Output the [x, y] coordinate of the center of the cell containing the given text.  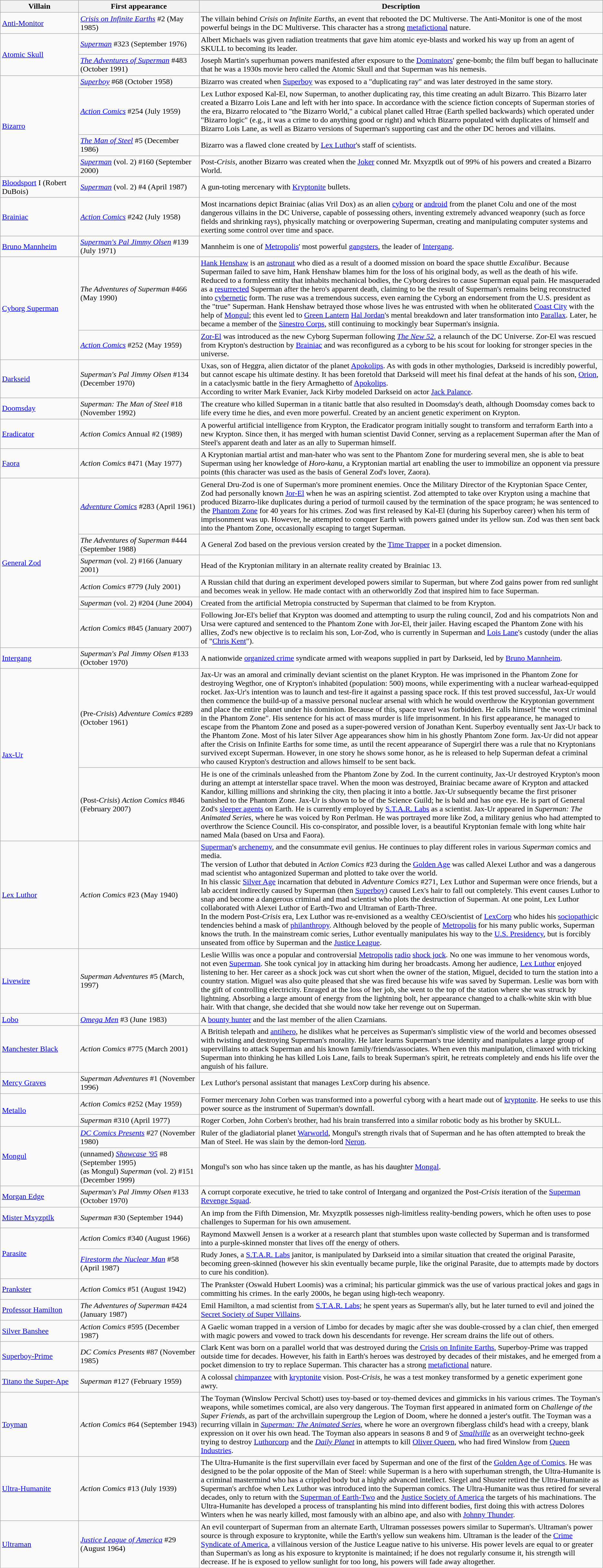
Post-Crisis, another Bizarro was created when the Joker conned Mr. Mxyzptlk out of 99% of his powers and created a Bizarro World. [401, 166]
Anti-Monitor [39, 23]
Action Comics #845 (January 2007) [139, 628]
Toyman [39, 1424]
Action Comics Annual #2 (1989) [139, 434]
Description [401, 6]
Darkseid [39, 379]
Omega Men #3 (June 1983) [139, 1019]
Action Comics #779 (July 2001) [139, 586]
The Adventures of Superman #444 (September 1988) [139, 544]
Superman's Pal Jimmy Olsen #139 (July 1971) [139, 246]
Lex Luthor [39, 895]
Professor Hamilton [39, 1310]
A bounty hunter and the last member of the alien Czarnians. [401, 1019]
Titano the Super-Ape [39, 1381]
Mister Mxyzptlk [39, 1218]
Action Comics #23 (May 1940) [139, 895]
Mongul [39, 1156]
Action Comics #595 (December 1987) [139, 1331]
Prankster [39, 1289]
Parasite [39, 1253]
Action Comics #471 (May 1977) [139, 464]
Superman #127 (February 1959) [139, 1381]
General Zod [39, 563]
Action Comics #64 (September 1943) [139, 1424]
Superman Adventures #1 (November 1996) [139, 1083]
Action Comics #13 (July 1939) [139, 1489]
Superman #30 (September 1944) [139, 1218]
Bizarro [39, 126]
DC Comics Presents #27 (November 1980) [139, 1137]
Manchester Black [39, 1049]
Superman Adventures #5 (March, 1997) [139, 981]
Albert Michaels was given radiation treatments that gave him atomic eye-blasts and worked his way up from an agent of SKULL to becoming its leader. [401, 44]
The Adventures of Superman #483 (October 1991) [139, 65]
Superboy #68 (October 1958) [139, 81]
The Adventures of Superman #424 (January 1987) [139, 1310]
Mongul's son who has since taken up the mantle, as has his daughter Mongal. [401, 1167]
Mannheim is one of Metropolis' most powerful gangsters, the leader of Intergang. [401, 246]
(unnamed) Showcase '95 #8 (September 1995)(as Mongul) Superman (vol. 2) #151 (December 1999) [139, 1167]
Superman: The Man of Steel #18 (November 1992) [139, 408]
Action Comics #340 (August 1966) [139, 1238]
Adventure Comics #283 (April 1961) [139, 506]
Superman's Pal Jimmy Olsen #134 (December 1970) [139, 379]
Action Comics #51 (August 1942) [139, 1289]
The Adventures of Superman #466 (May 1990) [139, 293]
(Pre-Crisis) Adventure Comics #289 (October 1961) [139, 718]
Justice League of America #29 (August 1964) [139, 1544]
Bloodsport I (Robert DuBois) [39, 187]
Villain [39, 6]
Superboy-Prime [39, 1356]
Morgan Edge [39, 1196]
Superman (vol. 2) #204 (June 2004) [139, 603]
Jax-Ur [39, 754]
Faora [39, 464]
A colossal chimpanzee with kryptonite vision. Post-Crisis, he was a test monkey transformed by a genetic experiment gone awry. [401, 1381]
Superman (vol. 2) #166 (January 2001) [139, 566]
Cyborg Superman [39, 308]
Livewire [39, 981]
A gun-toting mercenary with Kryptonite bullets. [401, 187]
(Post-Crisis) Action Comics #846 (February 2007) [139, 804]
Bizarro was a flawed clone created by Lex Luthor's staff of scientists. [401, 145]
Roger Corben, John Corben's brother, had his brain transferred into a similar robotic body as his brother by SKULL. [401, 1121]
Action Comics #242 (July 1958) [139, 216]
Ultra-Humanite [39, 1489]
Crisis on Infinite Earths #2 (May 1985) [139, 23]
Head of the Kryptonian military in an alternate reality created by Brainiac 13. [401, 566]
Bruno Mannheim [39, 246]
First appearance [139, 6]
Firestorm the Nuclear Man #58 (April 1987) [139, 1264]
Created from the artificial Metropia constructed by Superman that claimed to be from Krypton. [401, 603]
Superman (vol. 2) #4 (April 1987) [139, 187]
Bizarro was created when Superboy was exposed to a "duplicating ray" and was later destroyed in the same story. [401, 81]
Superman (vol. 2) #160 (September 2000) [139, 166]
Action Comics #254 (July 1959) [139, 111]
A General Zod based on the previous version created by the Time Trapper in a pocket dimension. [401, 544]
Intergang [39, 658]
Brainiac [39, 216]
The Man of Steel #5 (December 1986) [139, 145]
Silver Banshee [39, 1331]
DC Comics Presents #87 (November 1985) [139, 1356]
Mercy Graves [39, 1083]
Superman #323 (September 1976) [139, 44]
A nationwide organized crime syndicate armed with weapons supplied in part by Darkseid, led by Bruno Mannheim. [401, 658]
Atomic Skull [39, 54]
Ultraman [39, 1544]
Action Comics #775 (March 2001) [139, 1049]
Lex Luthor's personal assistant that manages LexCorp during his absence. [401, 1083]
Doomsday [39, 408]
Metallo [39, 1110]
Eradicator [39, 434]
Lobo [39, 1019]
A corrupt corporate executive, he tried to take control of Intergang and organized the Post-Crisis iteration of the Superman Revenge Squad. [401, 1196]
Superman #310 (April 1977) [139, 1121]
